For the text-containing cell, return its midpoint in (x, y) coordinate format. 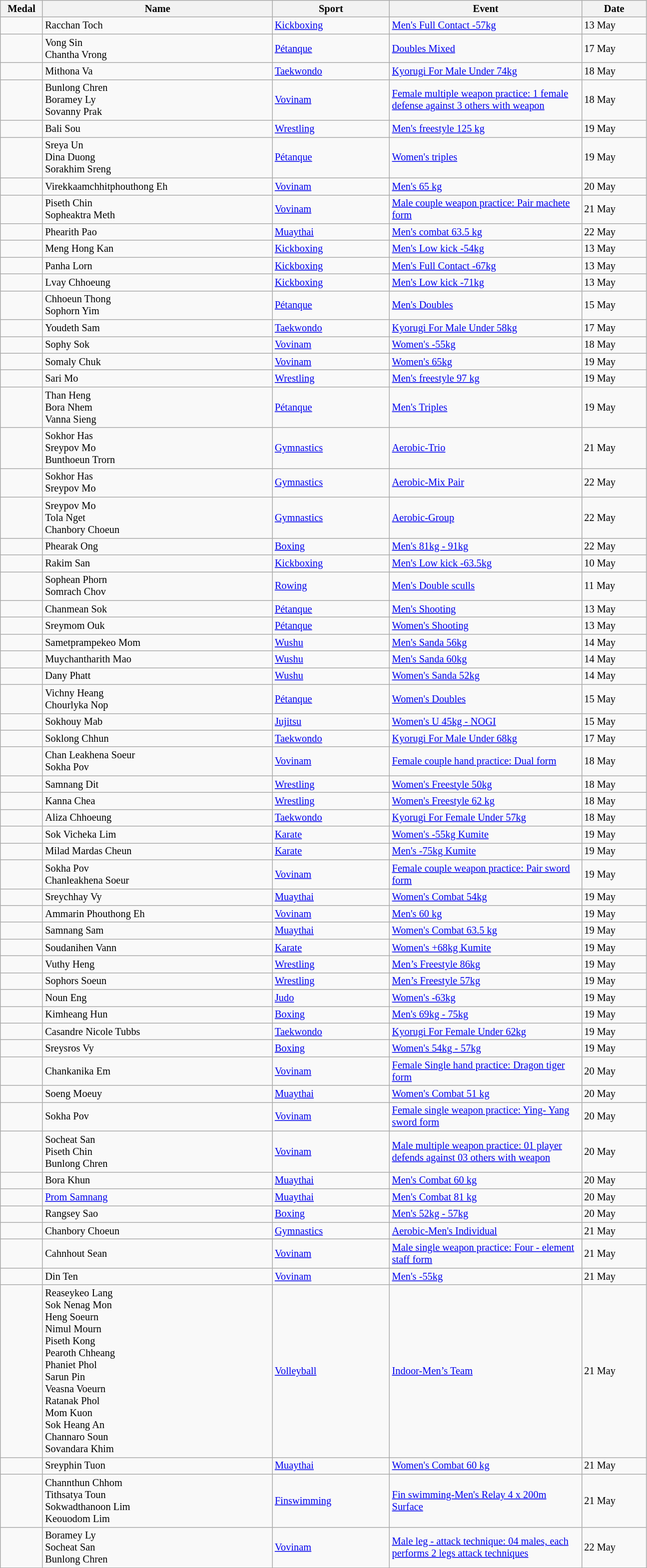
Women's Sanda 52kg (486, 676)
Casandre Nicole Tubbs (157, 1032)
Channthun ChhomTithsatya TounSokwadthanoon LimKeouodom Lim (157, 1501)
Female couple weapon practice: Pair sword form (486, 874)
Vong SinChantha Vrong (157, 48)
Aerobic-Mix Pair (486, 483)
Sokhor HasSreypov Mo (157, 483)
Women's triples (486, 157)
Sophors Soeun (157, 981)
Jujitsu (331, 722)
Chanbory Choeun (157, 1231)
Vichny HeangChourlyka Nop (157, 699)
Women's U 45kg - NOGI (486, 722)
Rowing (331, 586)
Soudanihen Vann (157, 948)
Rakim San (157, 563)
Sreysros Vy (157, 1048)
Men's Low kick -63.5kg (486, 563)
Sreypov MoTola NgetChanbory Choeun (157, 518)
Vuthy Heng (157, 964)
Women's -55kg Kumite (486, 835)
Men's -55kg (486, 1276)
Men's freestyle 125 kg (486, 129)
Soeng Moeuy (157, 1094)
Women's Freestyle 62 kg (486, 801)
Doubles Mixed (486, 48)
Sreymom Ouk (157, 625)
Samnang Sam (157, 931)
Somaly Chuk (157, 362)
Fin swimming-Men's Relay 4 x 200m Surface (486, 1501)
Volleyball (331, 1371)
Bali Sou (157, 129)
Judo (331, 998)
Sport (331, 8)
Men's -75kg Kumite (486, 851)
Women's Combat 63.5 kg (486, 931)
Women's Combat 51 kg (486, 1094)
Men’s Freestyle 57kg (486, 981)
Aerobic-Group (486, 518)
Kyorugi For Male Under 74kg (486, 71)
Chankanika Em (157, 1071)
Rangsey Sao (157, 1214)
Men's Combat 60 kg (486, 1180)
Chan Leakhena SoeurSokha Pov (157, 761)
Men's Shooting (486, 609)
Chanmean Sok (157, 609)
Women's Combat 54kg (486, 897)
Kanna Chea (157, 801)
Youdeth Sam (157, 328)
Female couple hand practice: Dual form (486, 761)
Male couple weapon practice: Pair machete form (486, 209)
Date (614, 8)
Men's 60 kg (486, 914)
Men's 52kg - 57kg (486, 1214)
Men's Double sculls (486, 586)
Men's Low kick -71kg (486, 282)
Kyorugi For Male Under 68kg (486, 738)
Men's Combat 81 kg (486, 1197)
Samnang Dit (157, 784)
Event (486, 8)
Sophy Sok (157, 345)
Finswimming (331, 1501)
Female multiple weapon practice: 1 female defense against 3 others with weapon (486, 100)
Medal (22, 8)
Female single weapon practice: Ying- Yang sword form (486, 1116)
Sokha Pov (157, 1116)
Women's Shooting (486, 625)
Prom Samnang (157, 1197)
Men's 81kg - 91kg (486, 546)
Kyorugi For Male Under 58kg (486, 328)
Name (157, 8)
Male multiple weapon practice: 01 player defends against 03 others with weapon (486, 1151)
Mithona Va (157, 71)
Men's Full Contact -57kg (486, 25)
Men's Sanda 60kg (486, 659)
Phearith Pao (157, 232)
Sokha PovChanleakhena Soeur (157, 874)
Bora Khun (157, 1180)
10 May (614, 563)
Sari Mo (157, 378)
Men's combat 63.5 kg (486, 232)
Women's -55kg (486, 345)
Men's 65 kg (486, 186)
Women's 65kg (486, 362)
Racchan Toch (157, 25)
Men's freestyle 97 kg (486, 378)
Male leg - attack technique: 04 males, each performs 2 legs attack techniques (486, 1548)
Milad Mardas Cheun (157, 851)
Women's 54kg - 57kg (486, 1048)
Men's 69kg - 75kg (486, 1015)
Men's Low kick -54kg (486, 249)
Men's Full Contact -67kg (486, 266)
Sok Vicheka Lim (157, 835)
Bunlong ChrenBoramey LySovanny Prak (157, 100)
Male single weapon practice: Four - element staff form (486, 1253)
Kimheang Hun (157, 1015)
Sreya UnDina DuongSorakhim Sreng (157, 157)
Women's -63kg (486, 998)
Noun Eng (157, 998)
Men's Doubles (486, 305)
Kyorugi For Female Under 57kg (486, 818)
Virekkaamchhitphouthong Eh (157, 186)
Lvay Chhoeung (157, 282)
Panha Lorn (157, 266)
Indoor-Men’s Team (486, 1371)
11 May (614, 586)
Women's Combat 60 kg (486, 1466)
Than HengBora NhemVanna Sieng (157, 407)
Kyorugi For Female Under 62kg (486, 1032)
Sametprampekeo Mom (157, 642)
Women's Doubles (486, 699)
Aliza Chhoeung (157, 818)
Sokhor HasSreypov MoBunthoeun Trorn (157, 448)
Muychantharith Mao (157, 659)
Meng Hong Kan (157, 249)
Piseth ChinSopheaktra Meth (157, 209)
Socheat SanPiseth ChinBunlong Chren (157, 1151)
Sokhouy Mab (157, 722)
Soklong Chhun (157, 738)
Dany Phatt (157, 676)
Female Single hand practice: Dragon tiger form (486, 1071)
Aerobic-Trio (486, 448)
Men's Triples (486, 407)
Women's +68kg Kumite (486, 948)
Din Ten (157, 1276)
Phearak Ong (157, 546)
Chhoeun ThongSophorn Yim (157, 305)
Sreyphin Tuon (157, 1466)
Men's Sanda 56kg (486, 642)
Women's Freestyle 50kg (486, 784)
Boramey LySocheat SanBunlong Chren (157, 1548)
Cahnhout Sean (157, 1253)
Aerobic-Men's Individual (486, 1231)
Sophean PhornSomrach Chov (157, 586)
Sreychhay Vy (157, 897)
Ammarin Phouthong Eh (157, 914)
Men’s Freestyle 86kg (486, 964)
